Identify which cell holds the provided text, then report its [x, y] central coordinate. 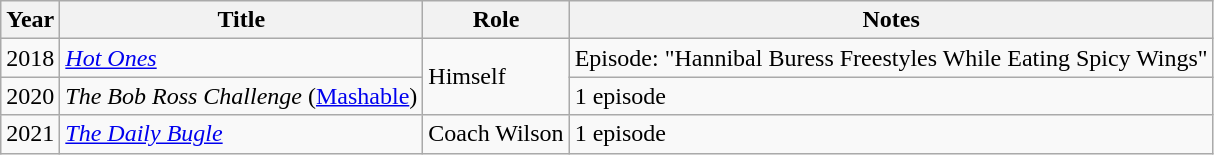
Role [496, 20]
Title [242, 20]
The Daily Bugle [242, 134]
Himself [496, 77]
Coach Wilson [496, 134]
Episode: "Hannibal Buress Freestyles While Eating Spicy Wings" [891, 58]
2020 [30, 96]
The Bob Ross Challenge (Mashable) [242, 96]
2018 [30, 58]
2021 [30, 134]
Hot Ones [242, 58]
Year [30, 20]
Notes [891, 20]
